Capture the cell that displays the provided text and extract its (X, Y) central coordinate. 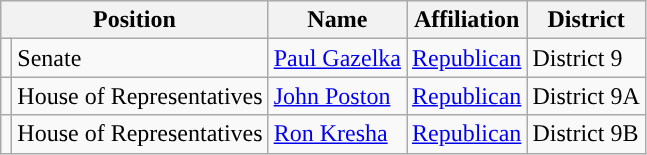
District 9B (586, 134)
Name (337, 20)
District (586, 20)
Paul Gazelka (337, 58)
Ron Kresha (337, 134)
Affiliation (466, 20)
Senate (140, 58)
Position (134, 20)
District 9A (586, 96)
District 9 (586, 58)
John Poston (337, 96)
